Return the (X, Y) coordinate for the center point of the cell that contains the specified text.  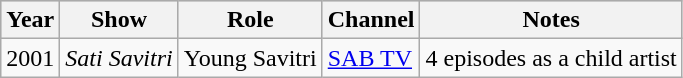
SAB TV (371, 58)
2001 (30, 58)
4 episodes as a child artist (551, 58)
Show (119, 20)
Channel (371, 20)
Sati Savitri (119, 58)
Young Savitri (250, 58)
Year (30, 20)
Role (250, 20)
Notes (551, 20)
